Find where the given text appears and provide that cell's center as [x, y] coordinate. 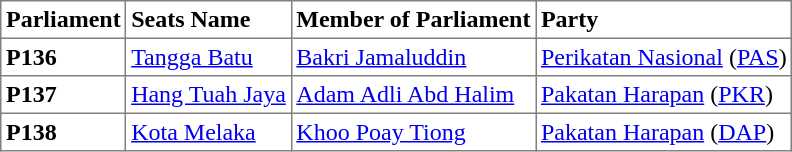
Seats Name [208, 20]
Pakatan Harapan (DAP) [664, 132]
Kota Melaka [208, 132]
Tangga Batu [208, 57]
P137 [64, 95]
Parliament [64, 20]
P138 [64, 132]
Member of Parliament [414, 20]
Adam Adli Abd Halim [414, 95]
Khoo Poay Tiong [414, 132]
Perikatan Nasional (PAS) [664, 57]
Party [664, 20]
P136 [64, 57]
Hang Tuah Jaya [208, 95]
Bakri Jamaluddin [414, 57]
Pakatan Harapan (PKR) [664, 95]
